Locate the cell with the specified text and output its (x, y) center coordinate. 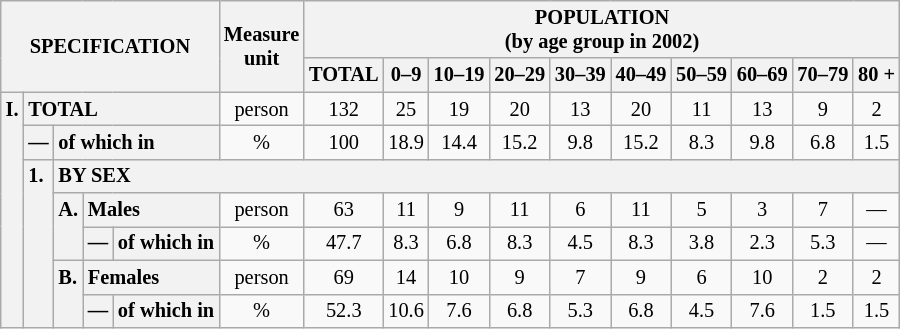
Males (151, 210)
SPECIFICATION (110, 46)
POPULATION (by age group in 2002) (602, 29)
0–9 (406, 75)
10–19 (460, 75)
70–79 (824, 75)
Females (151, 277)
132 (344, 109)
BY SEX (477, 176)
3 (762, 210)
18.9 (406, 142)
14 (406, 277)
25 (406, 109)
10.6 (406, 311)
60–69 (762, 75)
Measure unit (262, 46)
69 (344, 277)
1. (38, 243)
A. (68, 226)
3.8 (702, 243)
80 + (876, 75)
14.4 (460, 142)
47.7 (344, 243)
30–39 (580, 75)
40–49 (642, 75)
50–59 (702, 75)
20–29 (520, 75)
5 (702, 210)
19 (460, 109)
2.3 (762, 243)
I. (12, 210)
52.3 (344, 311)
100 (344, 142)
63 (344, 210)
B. (68, 294)
